Find where the given text appears and provide that cell's center as (x, y) coordinate. 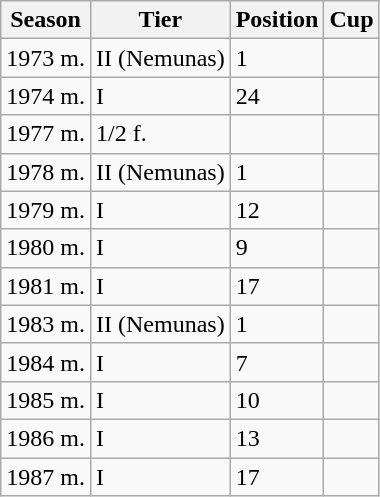
1983 m. (46, 324)
24 (277, 96)
1973 m. (46, 58)
12 (277, 210)
Season (46, 20)
7 (277, 362)
1985 m. (46, 400)
1981 m. (46, 286)
Tier (160, 20)
Cup (352, 20)
1987 m. (46, 477)
1986 m. (46, 438)
Position (277, 20)
1979 m. (46, 210)
1974 m. (46, 96)
1978 m. (46, 172)
1977 m. (46, 134)
1980 m. (46, 248)
1/2 f. (160, 134)
10 (277, 400)
1984 m. (46, 362)
9 (277, 248)
13 (277, 438)
